Find where the given text appears and provide that cell's center as [x, y] coordinate. 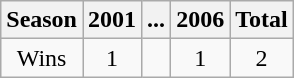
Season [42, 20]
Wins [42, 58]
Total [262, 20]
... [156, 20]
2006 [200, 20]
2001 [112, 20]
2 [262, 58]
